Extract the (X, Y) coordinate from the center of the cell holding the provided text.  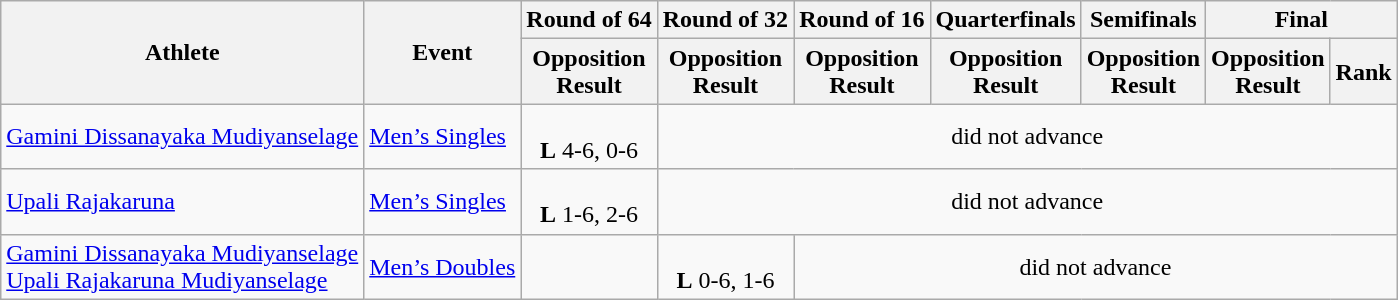
L 1-6, 2-6 (589, 202)
Round of 32 (725, 20)
Gamini Dissanayaka MudiyanselageUpali Rajakaruna Mudiyanselage (182, 266)
Round of 16 (862, 20)
Quarterfinals (1006, 20)
Final (1302, 20)
Upali Rajakaruna (182, 202)
Men’s Doubles (442, 266)
Rank (1364, 72)
Gamini Dissanayaka Mudiyanselage (182, 136)
Event (442, 52)
Athlete (182, 52)
L 0-6, 1-6 (725, 266)
Semifinals (1143, 20)
L 4-6, 0-6 (589, 136)
Round of 64 (589, 20)
